Find where the given text appears and provide that cell's center as [x, y] coordinate. 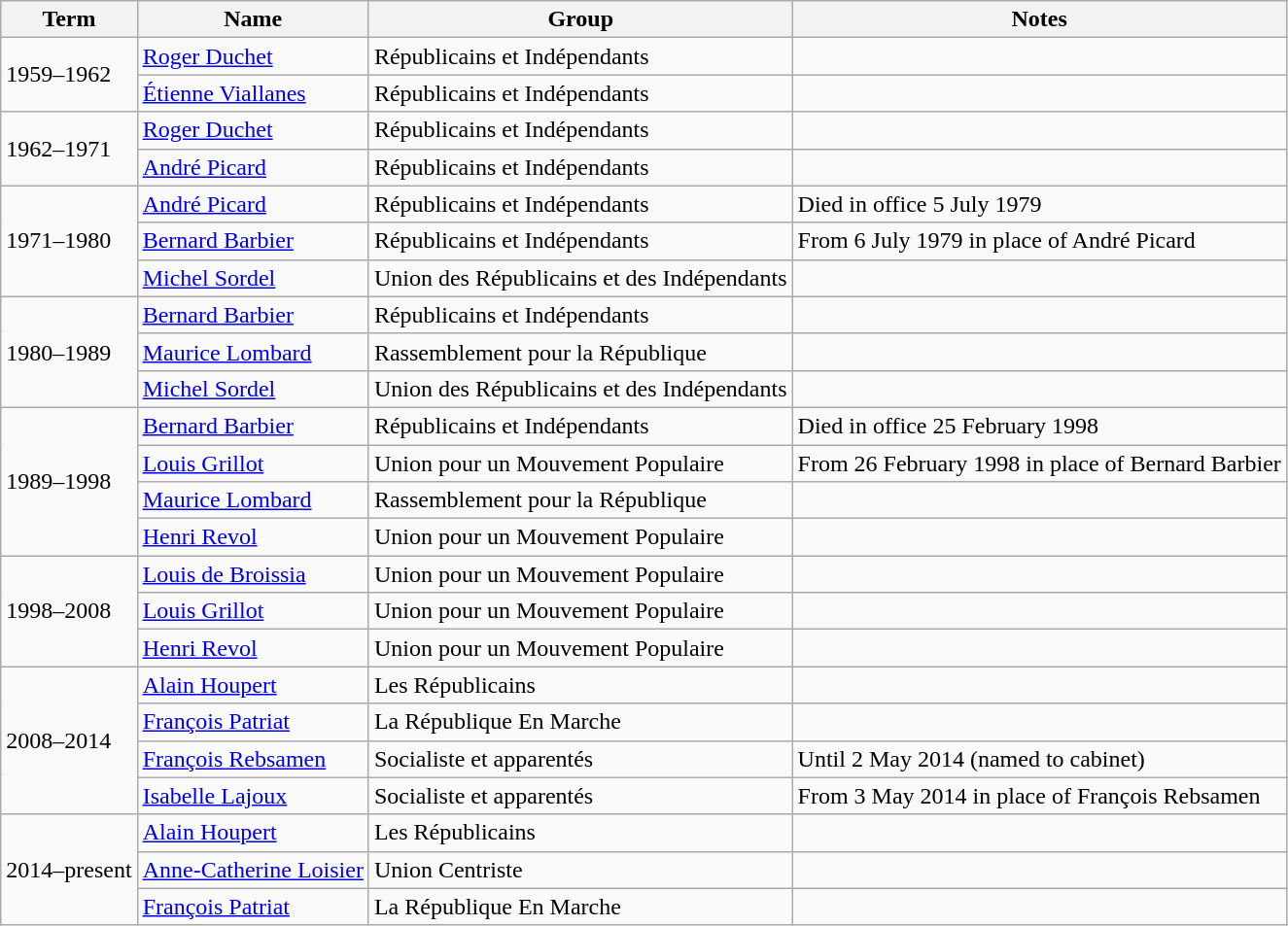
Louis de Broissia [253, 574]
1989–1998 [69, 481]
Group [580, 19]
1980–1989 [69, 352]
2008–2014 [69, 740]
Anne-Catherine Loisier [253, 870]
Died in office 25 February 1998 [1039, 426]
1998–2008 [69, 611]
From 26 February 1998 in place of Bernard Barbier [1039, 463]
François Rebsamen [253, 759]
Term [69, 19]
1959–1962 [69, 75]
Étienne Viallanes [253, 93]
2014–present [69, 870]
Until 2 May 2014 (named to cabinet) [1039, 759]
From 6 July 1979 in place of André Picard [1039, 241]
1962–1971 [69, 149]
From 3 May 2014 in place of François Rebsamen [1039, 796]
Isabelle Lajoux [253, 796]
Union Centriste [580, 870]
Name [253, 19]
Died in office 5 July 1979 [1039, 204]
1971–1980 [69, 241]
Notes [1039, 19]
